Capture the cell that displays the provided text and extract its (X, Y) central coordinate. 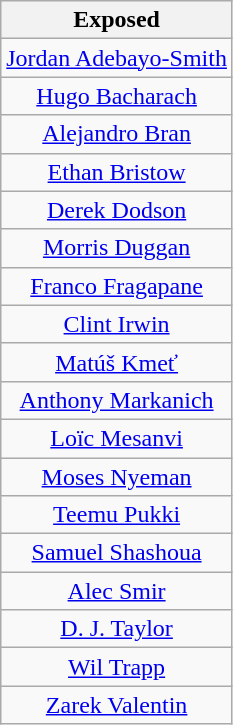
Loïc Mesanvi (117, 438)
Clint Irwin (117, 324)
D. J. Taylor (117, 629)
Samuel Shashoua (117, 553)
Teemu Pukki (117, 515)
Ethan Bristow (117, 172)
Zarek Valentin (117, 705)
Wil Trapp (117, 667)
Morris Duggan (117, 248)
Matúš Kmeť (117, 362)
Moses Nyeman (117, 477)
Exposed (117, 20)
Alejandro Bran (117, 134)
Franco Fragapane (117, 286)
Hugo Bacharach (117, 96)
Anthony Markanich (117, 400)
Alec Smir (117, 591)
Derek Dodson (117, 210)
Jordan Adebayo-Smith (117, 58)
